Return the (x, y) coordinate for the center point of the cell that contains the specified text.  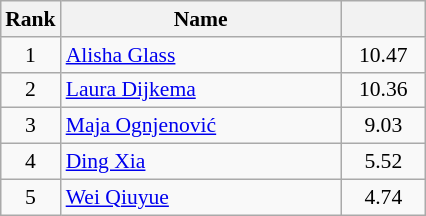
Name (201, 19)
5.52 (384, 161)
3 (30, 126)
10.47 (384, 54)
Laura Dijkema (201, 90)
Maja Ognjenović (201, 126)
2 (30, 90)
Rank (30, 19)
1 (30, 54)
4.74 (384, 197)
9.03 (384, 126)
Alisha Glass (201, 54)
4 (30, 161)
Ding Xia (201, 161)
Wei Qiuyue (201, 197)
5 (30, 197)
10.36 (384, 90)
